Identify which cell holds the provided text, then report its [X, Y] central coordinate. 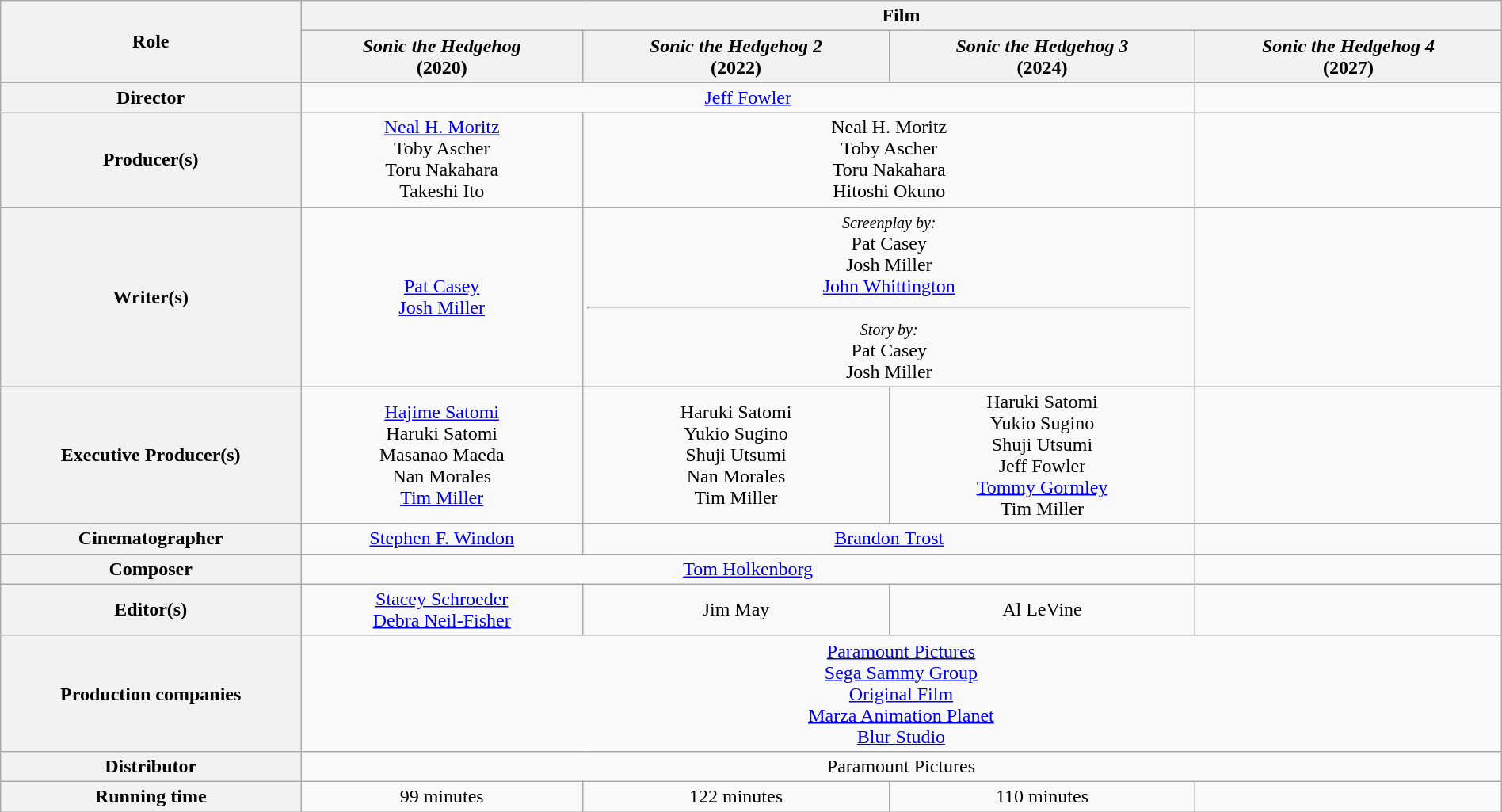
Running time [151, 796]
Pat CaseyJosh Miller [442, 296]
Tom Holkenborg [748, 569]
Sonic the Hedgehog 2(2022) [736, 57]
Distributor [151, 766]
Producer(s) [151, 160]
Cinematographer [151, 539]
Sonic the Hedgehog 3(2024) [1042, 57]
Executive Producer(s) [151, 455]
Sonic the Hedgehog(2020) [442, 57]
Screenplay by:Pat CaseyJosh MillerJohn WhittingtonStory by:Pat CaseyJosh Miller [889, 296]
Role [151, 41]
Stacey SchroederDebra Neil-Fisher [442, 610]
122 minutes [736, 796]
Production companies [151, 693]
Writer(s) [151, 296]
Brandon Trost [889, 539]
Stephen F. Windon [442, 539]
99 minutes [442, 796]
110 minutes [1042, 796]
Haruki SatomiYukio SuginoShuji UtsumiNan MoralesTim Miller [736, 455]
Hajime SatomiHaruki SatomiMasanao MaedaNan MoralesTim Miller [442, 455]
Sonic the Hedgehog 4(2027) [1348, 57]
Director [151, 97]
Paramount Pictures [902, 766]
Film [902, 16]
Haruki SatomiYukio SuginoShuji UtsumiJeff FowlerTommy GormleyTim Miller [1042, 455]
Composer [151, 569]
Editor(s) [151, 610]
Al LeVine [1042, 610]
Neal H. MoritzToby AscherToru NakaharaHitoshi Okuno [889, 160]
Jeff Fowler [748, 97]
Jim May [736, 610]
Neal H. MoritzToby AscherToru NakaharaTakeshi Ito [442, 160]
Paramount PicturesSega Sammy GroupOriginal FilmMarza Animation PlanetBlur Studio [902, 693]
